Pinpoint the cell where the given text exists, returning its [X, Y] midpoint coordinate. 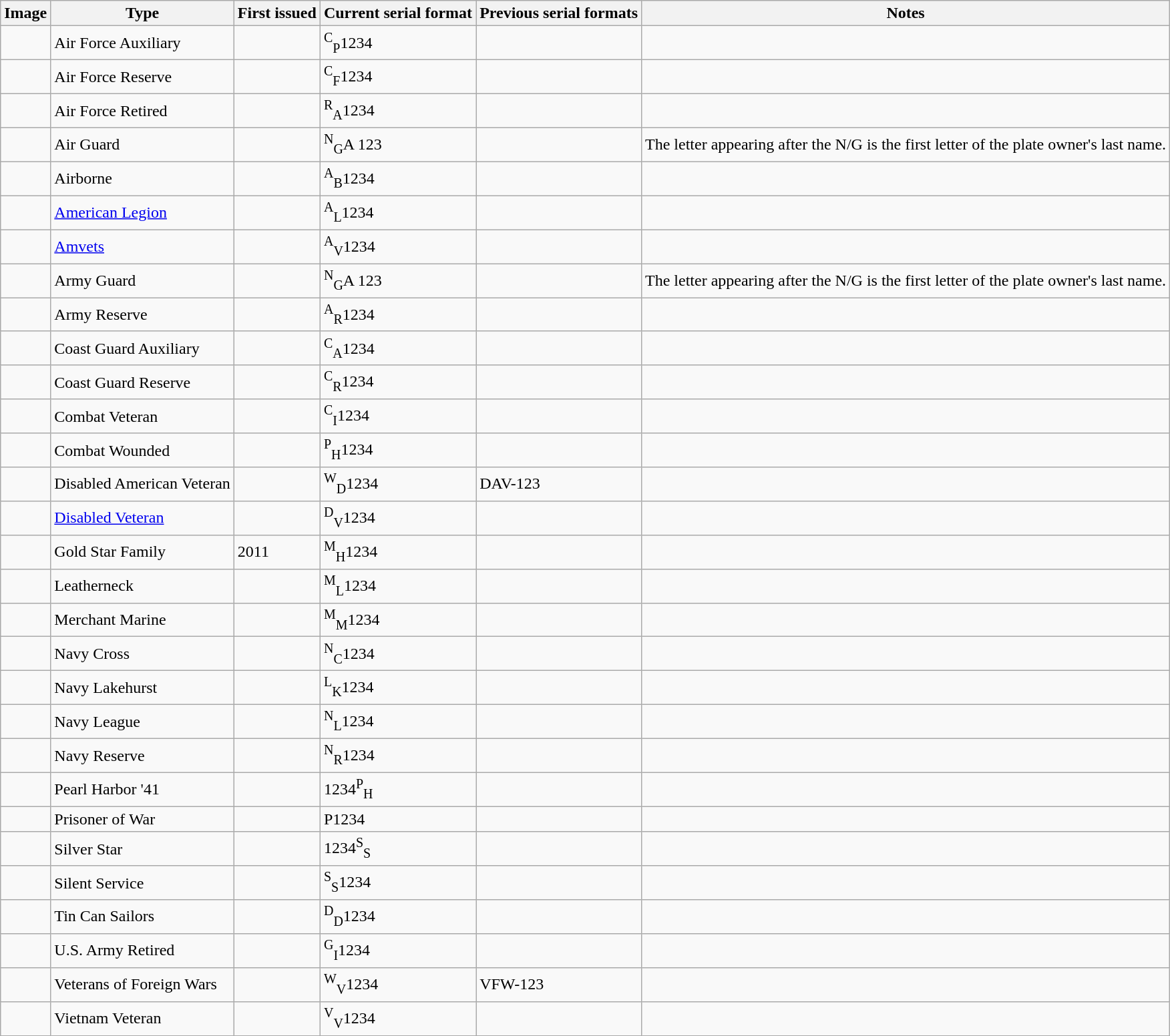
DV1234 [398, 518]
VFW-123 [559, 984]
Air Force Reserve [143, 77]
American Legion [143, 212]
P1234 [398, 819]
Army Guard [143, 280]
1234SS [398, 849]
Gold Star Family [143, 551]
LK1234 [398, 688]
Army Reserve [143, 315]
MH1234 [398, 551]
Type [143, 13]
Image [25, 13]
Navy Cross [143, 654]
Pearl Harbor '41 [143, 789]
CA1234 [398, 348]
Silver Star [143, 849]
DAV-123 [559, 485]
AL1234 [398, 212]
Navy League [143, 722]
Coast Guard Auxiliary [143, 348]
SS1234 [398, 882]
Prisoner of War [143, 819]
Disabled Veteran [143, 518]
Veterans of Foreign Wars [143, 984]
First issued [276, 13]
Airborne [143, 179]
Air Force Auxiliary [143, 43]
DD1234 [398, 917]
CR1234 [398, 382]
Tin Can Sailors [143, 917]
Coast Guard Reserve [143, 382]
Vietnam Veteran [143, 1019]
GI1234 [398, 951]
WD1234 [398, 485]
2011 [276, 551]
Navy Lakehurst [143, 688]
AV1234 [398, 247]
NC1234 [398, 654]
CP1234 [398, 43]
U.S. Army Retired [143, 951]
Notes [906, 13]
Navy Reserve [143, 756]
VV1234 [398, 1019]
Previous serial formats [559, 13]
1234PH [398, 789]
Air Guard [143, 144]
CI1234 [398, 417]
Silent Service [143, 882]
Combat Wounded [143, 450]
ML1234 [398, 586]
RA1234 [398, 111]
WV1234 [398, 984]
CF1234 [398, 77]
AB1234 [398, 179]
Merchant Marine [143, 619]
NL1234 [398, 722]
PH1234 [398, 450]
Combat Veteran [143, 417]
Current serial format [398, 13]
AR1234 [398, 315]
Disabled American Veteran [143, 485]
Air Force Retired [143, 111]
Leatherneck [143, 586]
Amvets [143, 247]
MM1234 [398, 619]
NR1234 [398, 756]
